Return [X, Y] of the center of cell containing provided text 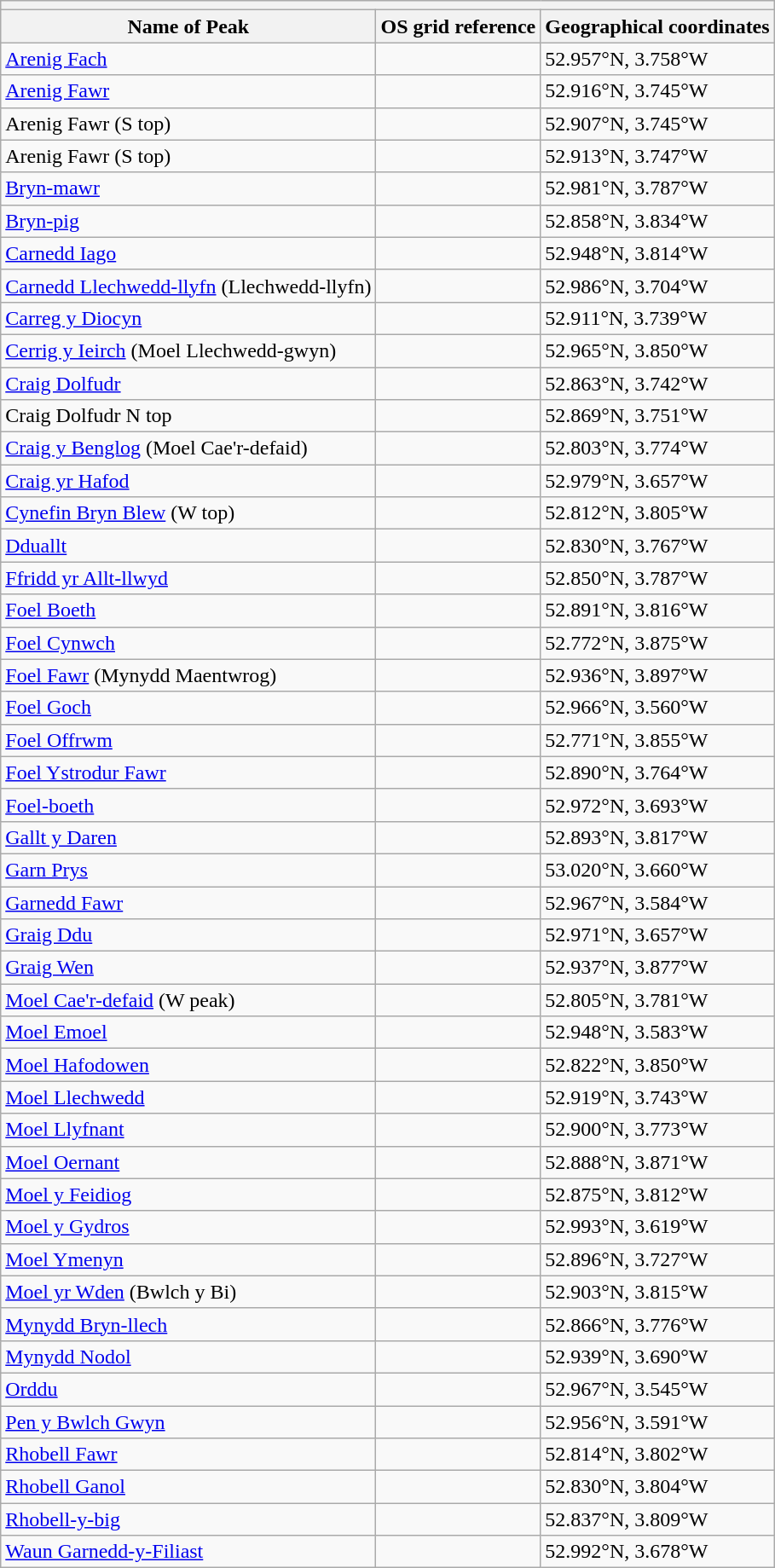
Foel Boeth [188, 610]
52.979°N, 3.657°W [657, 481]
52.858°N, 3.834°W [657, 221]
52.869°N, 3.751°W [657, 416]
Moel Oernant [188, 1162]
52.936°N, 3.897°W [657, 675]
52.900°N, 3.773°W [657, 1130]
52.948°N, 3.583°W [657, 1033]
Foel Ystrodur Fawr [188, 772]
Moel Emoel [188, 1033]
52.967°N, 3.584°W [657, 903]
52.919°N, 3.743°W [657, 1097]
Rhobell Ganol [188, 1487]
Foel Fawr (Mynydd Maentwrog) [188, 675]
52.957°N, 3.758°W [657, 59]
52.893°N, 3.817°W [657, 837]
52.972°N, 3.693°W [657, 805]
52.965°N, 3.850°W [657, 350]
Gallt y Daren [188, 837]
Rhobell Fawr [188, 1455]
Name of Peak [188, 26]
Moel y Gydros [188, 1227]
Cerrig y Ieirch (Moel Llechwedd-gwyn) [188, 350]
Foel-boeth [188, 805]
Foel Cynwch [188, 643]
Foel Goch [188, 708]
Moel Hafodowen [188, 1065]
52.866°N, 3.776°W [657, 1324]
52.916°N, 3.745°W [657, 91]
52.822°N, 3.850°W [657, 1065]
52.772°N, 3.875°W [657, 643]
52.956°N, 3.591°W [657, 1421]
52.993°N, 3.619°W [657, 1227]
Moel Cae'r-defaid (W peak) [188, 1000]
52.939°N, 3.690°W [657, 1357]
52.992°N, 3.678°W [657, 1552]
Cynefin Bryn Blew (W top) [188, 513]
Carnedd Llechwedd-llyfn (Llechwedd-llyfn) [188, 286]
53.020°N, 3.660°W [657, 870]
Craig Dolfudr [188, 383]
Graig Wen [188, 968]
Carreg y Diocyn [188, 318]
52.891°N, 3.816°W [657, 610]
52.814°N, 3.802°W [657, 1455]
52.981°N, 3.787°W [657, 188]
52.890°N, 3.764°W [657, 772]
Mynydd Bryn-llech [188, 1324]
52.971°N, 3.657°W [657, 935]
52.967°N, 3.545°W [657, 1389]
Craig y Benglog (Moel Cae'r-defaid) [188, 448]
Rhobell-y-big [188, 1519]
Dduallt [188, 546]
Bryn-mawr [188, 188]
Moel y Feidiog [188, 1195]
52.913°N, 3.747°W [657, 156]
52.948°N, 3.814°W [657, 253]
52.907°N, 3.745°W [657, 124]
52.830°N, 3.767°W [657, 546]
52.896°N, 3.727°W [657, 1259]
52.903°N, 3.815°W [657, 1292]
52.803°N, 3.774°W [657, 448]
52.966°N, 3.560°W [657, 708]
Waun Garnedd-y-Filiast [188, 1552]
Moel Llyfnant [188, 1130]
Ffridd yr Allt-llwyd [188, 578]
Carnedd Iago [188, 253]
52.863°N, 3.742°W [657, 383]
Geographical coordinates [657, 26]
OS grid reference [459, 26]
52.986°N, 3.704°W [657, 286]
52.937°N, 3.877°W [657, 968]
Craig Dolfudr N top [188, 416]
52.771°N, 3.855°W [657, 740]
52.812°N, 3.805°W [657, 513]
Graig Ddu [188, 935]
52.850°N, 3.787°W [657, 578]
52.875°N, 3.812°W [657, 1195]
Pen y Bwlch Gwyn [188, 1421]
52.805°N, 3.781°W [657, 1000]
Arenig Fach [188, 59]
Mynydd Nodol [188, 1357]
Moel Ymenyn [188, 1259]
Garnedd Fawr [188, 903]
52.911°N, 3.739°W [657, 318]
Bryn-pig [188, 221]
Orddu [188, 1389]
Garn Prys [188, 870]
52.830°N, 3.804°W [657, 1487]
Moel Llechwedd [188, 1097]
Foel Offrwm [188, 740]
52.888°N, 3.871°W [657, 1162]
Moel yr Wden (Bwlch y Bi) [188, 1292]
Arenig Fawr [188, 91]
Craig yr Hafod [188, 481]
52.837°N, 3.809°W [657, 1519]
